Find where the given text appears and provide that cell's center as [X, Y] coordinate. 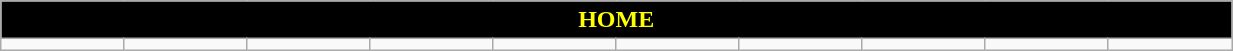
HOME [616, 20]
